Identify which cell holds the provided text, then report its (X, Y) central coordinate. 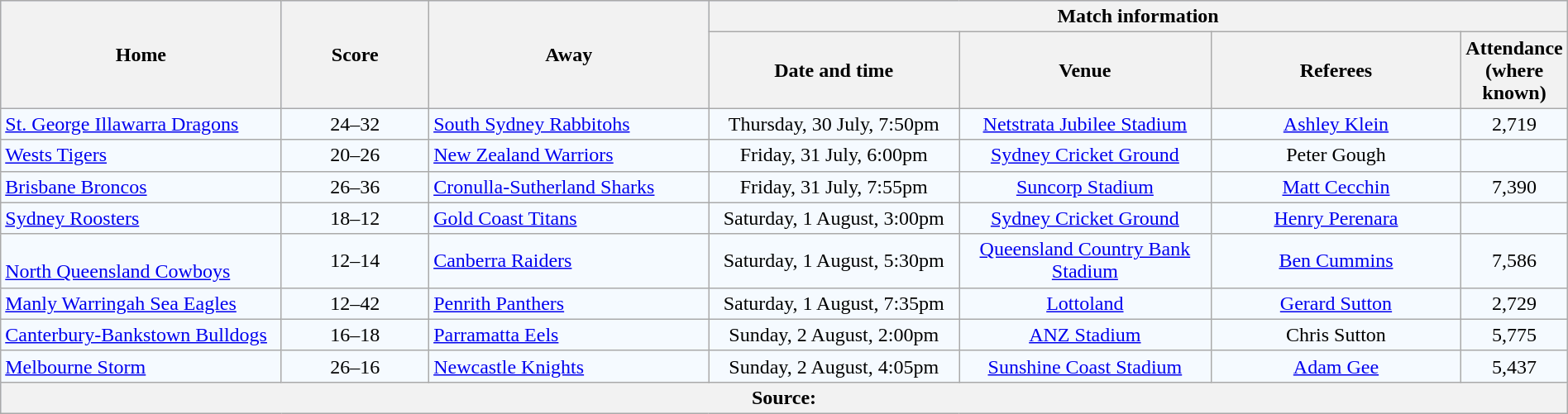
Canberra Raiders (569, 261)
5,437 (1514, 366)
St. George Illawarra Dragons (141, 124)
Date and time (834, 70)
Source: (784, 397)
Sunday, 2 August, 2:00pm (834, 335)
5,775 (1514, 335)
Netstrata Jubilee Stadium (1085, 124)
Saturday, 1 August, 5:30pm (834, 261)
Gold Coast Titans (569, 218)
ANZ Stadium (1085, 335)
Lottoland (1085, 303)
7,390 (1514, 187)
Match information (1138, 17)
2,719 (1514, 124)
Suncorp Stadium (1085, 187)
Melbourne Storm (141, 366)
Ashley Klein (1336, 124)
Score (356, 55)
Parramatta Eels (569, 335)
Friday, 31 July, 6:00pm (834, 155)
Attendance(where known) (1514, 70)
Henry Perenara (1336, 218)
18–12 (356, 218)
Friday, 31 July, 7:55pm (834, 187)
Queensland Country Bank Stadium (1085, 261)
Saturday, 1 August, 3:00pm (834, 218)
New Zealand Warriors (569, 155)
Canterbury-Bankstown Bulldogs (141, 335)
26–16 (356, 366)
North Queensland Cowboys (141, 261)
Ben Cummins (1336, 261)
7,586 (1514, 261)
Gerard Sutton (1336, 303)
Chris Sutton (1336, 335)
24–32 (356, 124)
Referees (1336, 70)
Manly Warringah Sea Eagles (141, 303)
Sunday, 2 August, 4:05pm (834, 366)
Wests Tigers (141, 155)
12–42 (356, 303)
Sunshine Coast Stadium (1085, 366)
Adam Gee (1336, 366)
Saturday, 1 August, 7:35pm (834, 303)
20–26 (356, 155)
12–14 (356, 261)
Sydney Roosters (141, 218)
Thursday, 30 July, 7:50pm (834, 124)
Matt Cecchin (1336, 187)
26–36 (356, 187)
South Sydney Rabbitohs (569, 124)
Away (569, 55)
16–18 (356, 335)
Newcastle Knights (569, 366)
Venue (1085, 70)
Cronulla-Sutherland Sharks (569, 187)
2,729 (1514, 303)
Peter Gough (1336, 155)
Brisbane Broncos (141, 187)
Home (141, 55)
Penrith Panthers (569, 303)
